Return (x, y) of the center of cell containing provided text 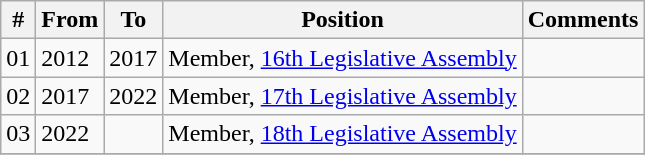
To (134, 20)
03 (18, 134)
Member, 17th Legislative Assembly (342, 96)
01 (18, 58)
Member, 16th Legislative Assembly (342, 58)
From (70, 20)
2012 (70, 58)
Position (342, 20)
Member, 18th Legislative Assembly (342, 134)
# (18, 20)
Comments (583, 20)
02 (18, 96)
